Identify which cell holds the provided text, then report its (x, y) central coordinate. 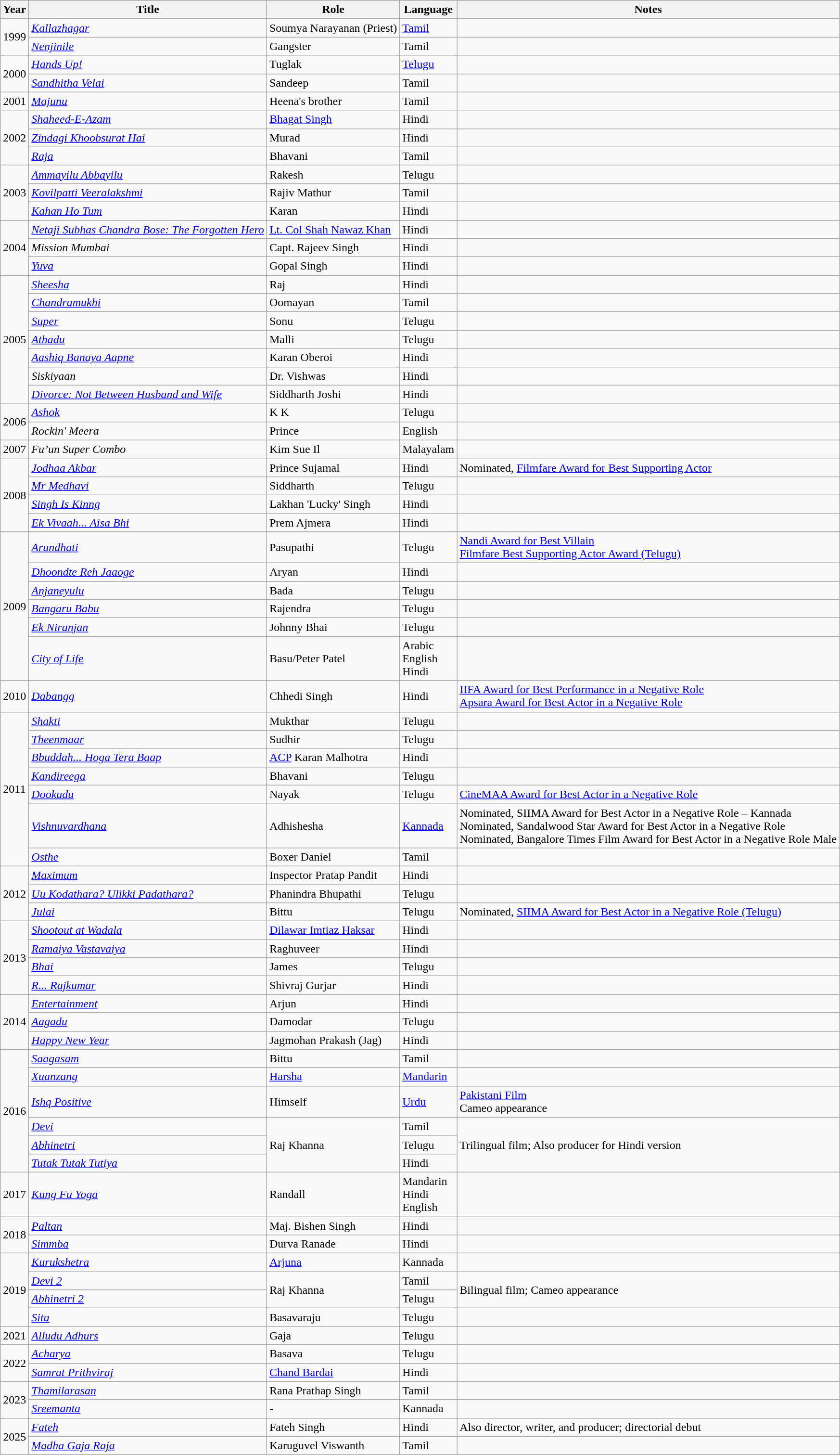
Kung Fu Yoga (148, 1194)
Osthe (148, 857)
Gangster (333, 46)
Role (333, 10)
IIFA Award for Best Performance in a Negative RoleApsara Award for Best Actor in a Negative Role (649, 696)
Vishnuvardhana (148, 825)
Prince Sujamal (333, 467)
Devi (148, 1126)
Fateh Singh (333, 1427)
Damodar (333, 1022)
Dookudu (148, 794)
Heena's brother (333, 101)
Pakistani FilmCameo appearance (649, 1101)
Netaji Subhas Chandra Bose: The Forgotten Hero (148, 230)
Theenmaar (148, 739)
Siskiyaan (148, 376)
English (428, 431)
Arjun (333, 1004)
2012 (14, 893)
Durva Ranade (333, 1244)
Bbuddah... Hoga Tera Baap (148, 758)
2003 (14, 193)
Phanindra Bhupathi (333, 894)
Boxer Daniel (333, 857)
2001 (14, 101)
2019 (14, 1290)
Capt. Rajeev Singh (333, 248)
James (333, 967)
Basu/Peter Patel (333, 658)
Himself (333, 1101)
Arjuna (333, 1262)
Dabangg (148, 696)
2021 (14, 1336)
Prince (333, 431)
Trilingual film; Also producer for Hindi version (649, 1145)
Rana Prathap Singh (333, 1391)
Anjaneyulu (148, 591)
Acharya (148, 1354)
Shivraj Gurjar (333, 985)
Bilingual film; Cameo appearance (649, 1290)
2000 (14, 74)
Sheesha (148, 284)
Aashiq Banaya Aapne (148, 358)
Athadu (148, 339)
Kandireega (148, 776)
2004 (14, 248)
Nandi Award for Best VillainFilmfare Best Supporting Actor Award (Telugu) (649, 548)
Gopal Singh (333, 266)
2002 (14, 138)
Simmba (148, 1244)
2022 (14, 1363)
Also director, writer, and producer; directorial debut (649, 1427)
2016 (14, 1111)
2007 (14, 449)
Shootout at Wadala (148, 930)
Maximum (148, 875)
Julai (148, 912)
Abhinetri (148, 1145)
Prem Ajmera (333, 522)
Chand Bardai (333, 1372)
Kim Sue Il (333, 449)
Raja (148, 156)
Chhedi Singh (333, 696)
Super (148, 321)
Arundhati (148, 548)
Murad (333, 138)
Saagasam (148, 1058)
Alludu Adhurs (148, 1336)
Sandeep (333, 83)
Adhishesha (333, 825)
Majunu (148, 101)
Karan Oberoi (333, 358)
Aagadu (148, 1022)
Sreemanta (148, 1409)
Raghuveer (333, 949)
Title (148, 10)
2010 (14, 696)
Dr. Vishwas (333, 376)
Entertainment (148, 1004)
Karuguvel Viswanth (333, 1445)
MandarinHindiEnglish (428, 1194)
Ek Vivaah... Aisa Bhi (148, 522)
1999 (14, 37)
Kurukshetra (148, 1262)
Rajendra (333, 609)
Uu Kodathara? Ulikki Padathara? (148, 894)
2008 (14, 495)
Fu’un Super Combo (148, 449)
Yuva (148, 266)
Basava (333, 1354)
Paltan (148, 1226)
Sudhir (333, 739)
Madha Gaja Raja (148, 1445)
Nenjinile (148, 46)
Gaja (333, 1336)
Thamilarasan (148, 1391)
2005 (14, 339)
Devi 2 (148, 1281)
Mukthar (333, 721)
K K (333, 412)
Inspector Pratap Pandit (333, 875)
2018 (14, 1235)
Divorce: Not Between Husband and Wife (148, 394)
2009 (14, 606)
Singh Is Kinng (148, 504)
Rockin' Meera (148, 431)
Siddharth (333, 486)
Randall (333, 1194)
Chandramukhi (148, 303)
Ammayilu Abbayilu (148, 174)
Language (428, 10)
Xuanzang (148, 1077)
Pasupathi (333, 548)
Sandhitha Velai (148, 83)
Malli (333, 339)
Shaheed-E-Azam (148, 119)
Ramaiya Vastavaiya (148, 949)
Tuglak (333, 64)
Hands Up! (148, 64)
Dhoondte Reh Jaaoge (148, 572)
Sita (148, 1317)
Year (14, 10)
CineMAA Award for Best Actor in a Negative Role (649, 794)
Urdu (428, 1101)
Shakti (148, 721)
Samrat Prithviraj (148, 1372)
- (333, 1409)
Soumya Narayanan (Priest) (333, 28)
2025 (14, 1436)
Ashok (148, 412)
Bhai (148, 967)
Abhinetri 2 (148, 1299)
Nayak (333, 794)
2017 (14, 1194)
City of Life (148, 658)
Bada (333, 591)
2014 (14, 1022)
Sonu (333, 321)
Rakesh (333, 174)
Mr Medhavi (148, 486)
Lakhan 'Lucky' Singh (333, 504)
Aryan (333, 572)
ACP Karan Malhotra (333, 758)
Ishq Positive (148, 1101)
Siddharth Joshi (333, 394)
Kahan Ho Tum (148, 211)
Fateh (148, 1427)
Tutak Tutak Tutiya (148, 1163)
Jagmohan Prakash (Jag) (333, 1040)
Jodhaa Akbar (148, 467)
2023 (14, 1400)
Raj (333, 284)
Oomayan (333, 303)
Kovilpatti Veeralakshmi (148, 193)
Basavaraju (333, 1317)
2013 (14, 958)
Bangaru Babu (148, 609)
Happy New Year (148, 1040)
Dilawar Imtiaz Haksar (333, 930)
R... Rajkumar (148, 985)
Mandarin (428, 1077)
Notes (649, 10)
Nominated, Filmfare Award for Best Supporting Actor (649, 467)
Lt. Col Shah Nawaz Khan (333, 230)
2011 (14, 789)
Johnny Bhai (333, 627)
Zindagi Khoobsurat Hai (148, 138)
ArabicEnglishHindi (428, 658)
Rajiv Mathur (333, 193)
Maj. Bishen Singh (333, 1226)
2006 (14, 422)
Karan (333, 211)
Mission Mumbai (148, 248)
Ek Niranjan (148, 627)
Harsha (333, 1077)
Nominated, SIIMA Award for Best Actor in a Negative Role (Telugu) (649, 912)
Malayalam (428, 449)
Kallazhagar (148, 28)
Bhagat Singh (333, 119)
